Scan for the cell matching the given text and deliver its [X, Y] coordinate at center. 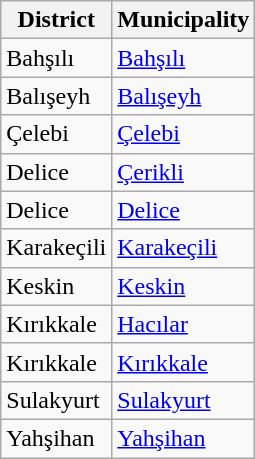
Çerikli [184, 172]
Municipality [184, 20]
District [56, 20]
Hacılar [184, 324]
